Provide the [X, Y] coordinate of the cell's center where the given text is located.  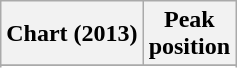
Chart (2013) [72, 34]
Peakposition [189, 34]
